For the text-containing cell, return its midpoint in (X, Y) coordinate format. 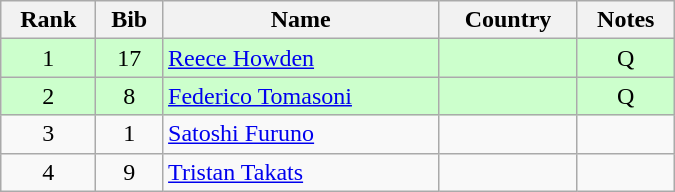
Federico Tomasoni (301, 96)
Name (301, 20)
17 (130, 58)
Country (508, 20)
Tristan Takats (301, 172)
Bib (130, 20)
3 (48, 134)
8 (130, 96)
Notes (626, 20)
9 (130, 172)
Rank (48, 20)
4 (48, 172)
Reece Howden (301, 58)
2 (48, 96)
Satoshi Furuno (301, 134)
